Find where the given text appears and provide that cell's center as [X, Y] coordinate. 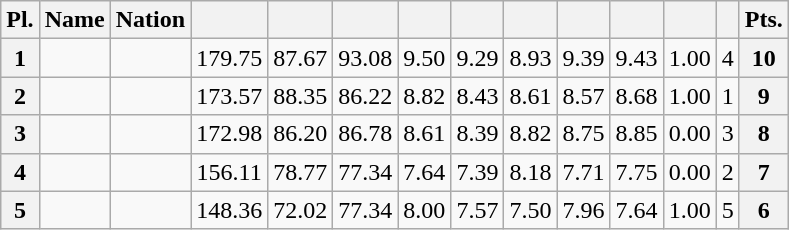
Name [74, 20]
9.43 [636, 58]
87.67 [300, 58]
8.93 [530, 58]
7.57 [478, 210]
7.39 [478, 172]
8.57 [584, 96]
10 [764, 58]
86.20 [300, 134]
148.36 [230, 210]
156.11 [230, 172]
72.02 [300, 210]
9.29 [478, 58]
7.50 [530, 210]
7.75 [636, 172]
7 [764, 172]
88.35 [300, 96]
8.75 [584, 134]
6 [764, 210]
8.39 [478, 134]
9 [764, 96]
8.00 [424, 210]
7.96 [584, 210]
173.57 [230, 96]
8.43 [478, 96]
Pts. [764, 20]
9.50 [424, 58]
86.22 [366, 96]
Nation [150, 20]
179.75 [230, 58]
8.85 [636, 134]
Pl. [20, 20]
86.78 [366, 134]
7.71 [584, 172]
78.77 [300, 172]
8 [764, 134]
9.39 [584, 58]
8.68 [636, 96]
8.18 [530, 172]
93.08 [366, 58]
172.98 [230, 134]
